From the cell containing the given text, extract its center point as (x, y) coordinate. 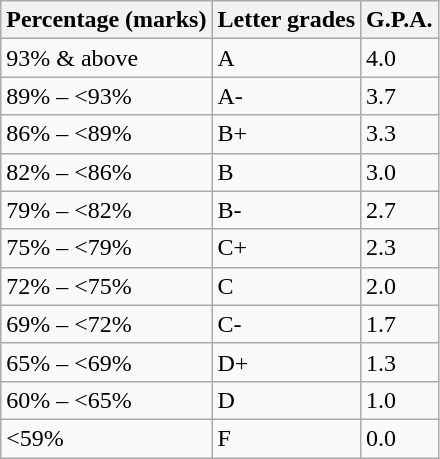
4.0 (400, 58)
82% – <86% (106, 172)
3.0 (400, 172)
1.0 (400, 400)
1.3 (400, 362)
<59% (106, 438)
Letter grades (286, 20)
G.P.A. (400, 20)
C- (286, 324)
3.3 (400, 134)
1.7 (400, 324)
60% – <65% (106, 400)
86% – <89% (106, 134)
2.7 (400, 210)
93% & above (106, 58)
72% – <75% (106, 286)
B+ (286, 134)
2.0 (400, 286)
65% – <69% (106, 362)
0.0 (400, 438)
A (286, 58)
B (286, 172)
69% – <72% (106, 324)
F (286, 438)
D (286, 400)
C+ (286, 248)
B- (286, 210)
3.7 (400, 96)
79% – <82% (106, 210)
A- (286, 96)
89% – <93% (106, 96)
Percentage (marks) (106, 20)
2.3 (400, 248)
75% – <79% (106, 248)
C (286, 286)
D+ (286, 362)
